From the cell containing the given text, extract its center point as (x, y) coordinate. 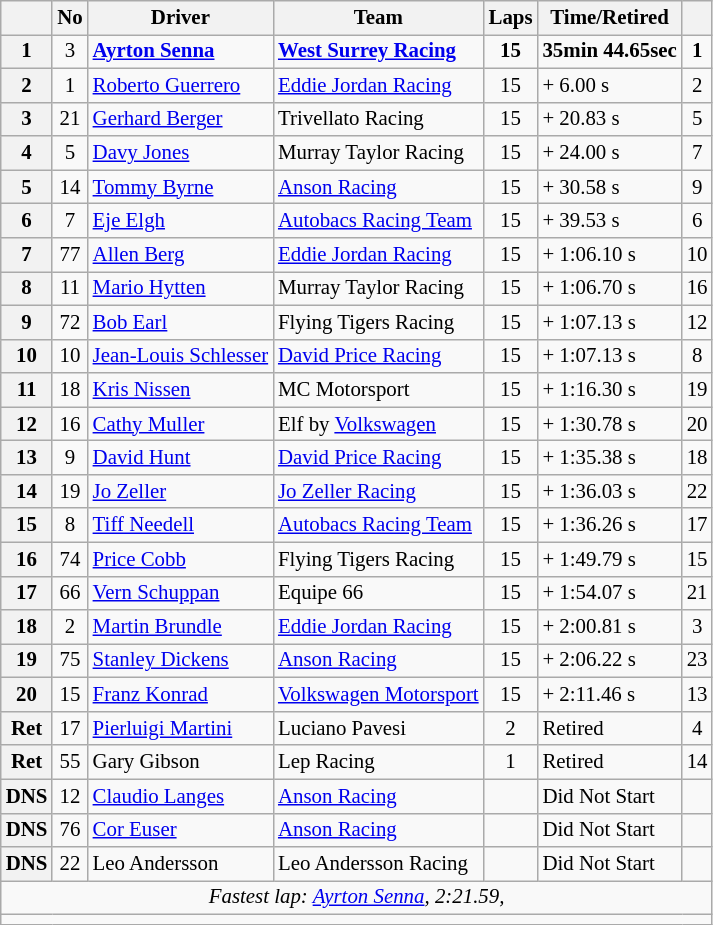
Equipe 66 (378, 593)
+ 6.00 s (609, 85)
Allen Berg (180, 255)
Fastest lap: Ayrton Senna, 2:21.59, (357, 898)
No (70, 18)
Laps (511, 18)
Claudio Langes (180, 796)
Jean-Louis Schlesser (180, 356)
76 (70, 830)
+ 1:16.30 s (609, 390)
+ 1:49.79 s (609, 559)
Jo Zeller Racing (378, 491)
MC Motorsport (378, 390)
Cathy Muller (180, 424)
Elf by Volkswagen (378, 424)
Luciano Pavesi (378, 728)
23 (698, 661)
Ayrton Senna (180, 51)
Leo Andersson Racing (378, 864)
66 (70, 593)
Roberto Guerrero (180, 85)
+ 1:06.70 s (609, 288)
Pierluigi Martini (180, 728)
+ 24.00 s (609, 153)
Gary Gibson (180, 762)
+ 30.58 s (609, 187)
David Hunt (180, 458)
Martin Brundle (180, 627)
Cor Euser (180, 830)
Kris Nissen (180, 390)
+ 1:30.78 s (609, 424)
Tiff Needell (180, 525)
+ 1:06.10 s (609, 255)
+ 20.83 s (609, 119)
Vern Schuppan (180, 593)
+ 1:54.07 s (609, 593)
Franz Konrad (180, 695)
+ 1:36.26 s (609, 525)
Gerhard Berger (180, 119)
74 (70, 559)
Davy Jones (180, 153)
Mario Hytten (180, 288)
Price Cobb (180, 559)
Bob Earl (180, 322)
Leo Andersson (180, 864)
+ 2:06.22 s (609, 661)
+ 2:11.46 s (609, 695)
Volkswagen Motorsport (378, 695)
Team (378, 18)
Time/Retired (609, 18)
Tommy Byrne (180, 187)
Trivellato Racing (378, 119)
77 (70, 255)
72 (70, 322)
+ 2:00.81 s (609, 627)
Stanley Dickens (180, 661)
Eje Elgh (180, 221)
+ 1:36.03 s (609, 491)
55 (70, 762)
75 (70, 661)
Driver (180, 18)
35min 44.65sec (609, 51)
Lep Racing (378, 762)
+ 1:35.38 s (609, 458)
+ 39.53 s (609, 221)
Jo Zeller (180, 491)
West Surrey Racing (378, 51)
